Scan for the cell matching the given text and deliver its (X, Y) coordinate at center. 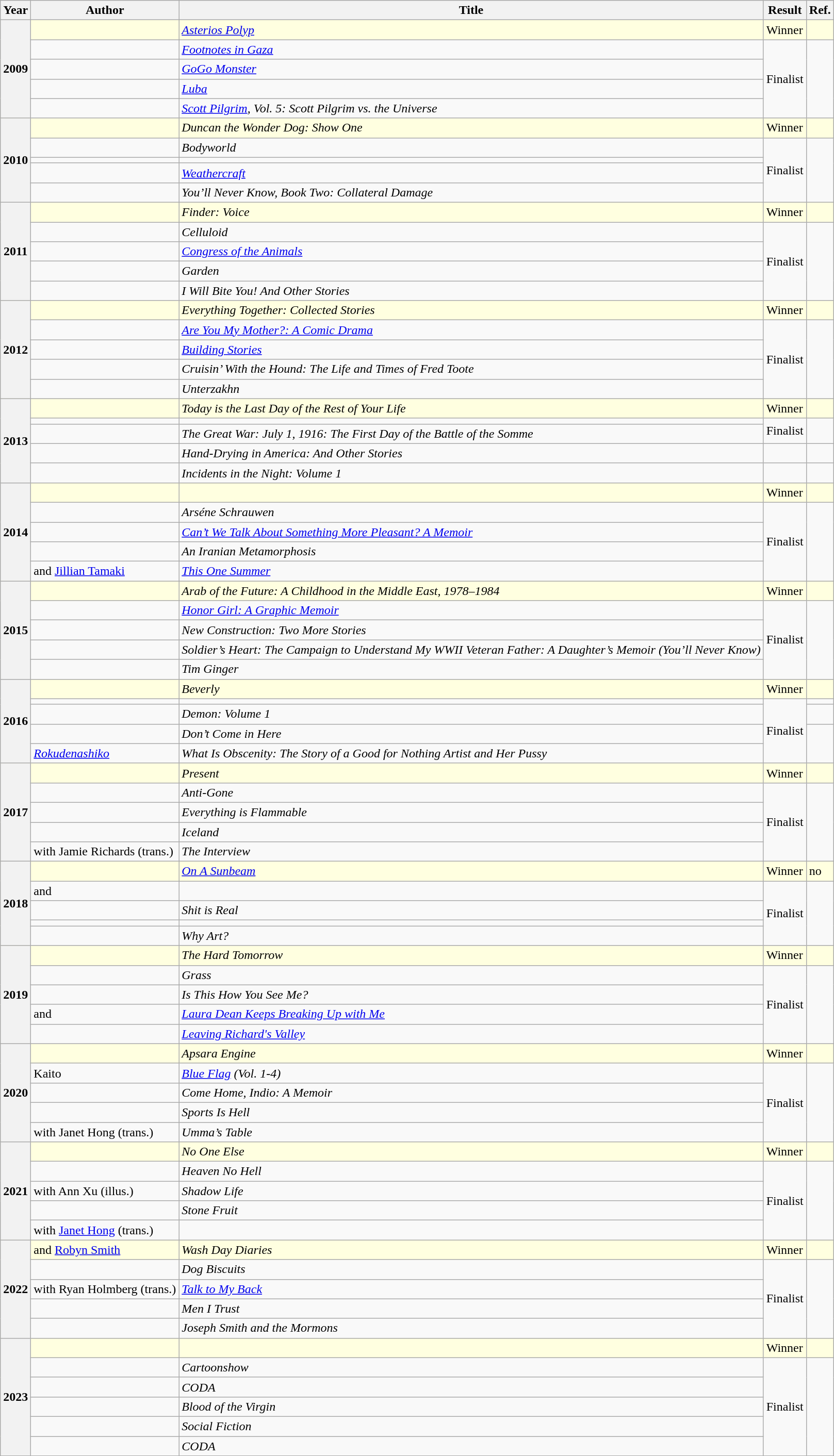
2023 (15, 1397)
Honor Girl: A Graphic Memoir (471, 610)
2021 (15, 1191)
An Iranian Metamorphosis (471, 552)
Men I Trust (471, 1309)
2010 (15, 160)
Bodyworld (471, 147)
2011 (15, 251)
The Great War: July 1, 1916: The First Day of the Battle of the Somme (471, 434)
Ref. (820, 10)
Tim Ginger (471, 669)
Result (785, 10)
No One Else (471, 1152)
New Construction: Two More Stories (471, 630)
Arséne Schrauwen (471, 512)
Incidents in the Night: Volume 1 (471, 473)
Soldier’s Heart: The Campaign to Understand My WWII Veteran Father: A Daughter’s Memoir (You’ll Never Know) (471, 650)
On A Sunbeam (471, 871)
Kaito (105, 1073)
2018 (15, 903)
Hand-Drying in America: And Other Stories (471, 453)
Author (105, 10)
Blood of the Virgin (471, 1407)
2017 (15, 812)
and Robyn Smith (105, 1250)
2019 (15, 995)
Iceland (471, 832)
Year (15, 10)
Come Home, Indio: A Memoir (471, 1093)
Grass (471, 975)
2013 (15, 440)
Celluloid (471, 231)
Rokudenashiko (105, 753)
What Is Obscenity: The Story of a Good for Nothing Artist and Her Pussy (471, 753)
Apsara Engine (471, 1053)
Are You My Mother?: A Comic Drama (471, 330)
Unterzakhn (471, 389)
Sports Is Hell (471, 1112)
Shadow Life (471, 1191)
no (820, 871)
Building Stories (471, 350)
You’ll Never Know, Book Two: Collateral Damage (471, 192)
2012 (15, 350)
The Interview (471, 852)
Weathercraft (471, 173)
Is This How You See Me? (471, 995)
GoGo Monster (471, 69)
Duncan the Wonder Dog: Show One (471, 128)
Today is the Last Day of the Rest of Your Life (471, 408)
Shit is Real (471, 911)
I Will Bite You! And Other Stories (471, 291)
Blue Flag (Vol. 1-4) (471, 1073)
Demon: Volume 1 (471, 714)
2022 (15, 1289)
Wash Day Diaries (471, 1250)
Joseph Smith and the Mormons (471, 1328)
with Ryan Holmberg (trans.) (105, 1289)
Social Fiction (471, 1426)
Stone Fruit (471, 1211)
Luba (471, 89)
Asterios Polyp (471, 30)
with Jamie Richards (trans.) (105, 852)
Beverly (471, 689)
2014 (15, 532)
The Hard Tomorrow (471, 955)
Footnotes in Gaza (471, 49)
Title (471, 10)
Everything is Flammable (471, 812)
2016 (15, 721)
Don’t Come in Here (471, 734)
Cartoonshow (471, 1367)
Congress of the Animals (471, 252)
2020 (15, 1093)
Heaven No Hell (471, 1171)
Laura Dean Keeps Breaking Up with Me (471, 1014)
Umma’s Table (471, 1132)
Present (471, 773)
Finder: Voice (471, 212)
Talk to My Back (471, 1289)
and Jillian Tamaki (105, 571)
Can’t We Talk About Something More Pleasant? A Memoir (471, 532)
Everything Together: Collected Stories (471, 310)
Arab of the Future: A Childhood in the Middle East, 1978–1984 (471, 591)
Why Art? (471, 936)
Anti-Gone (471, 792)
Dog Biscuits (471, 1269)
Scott Pilgrim, Vol. 5: Scott Pilgrim vs. the Universe (471, 108)
Garden (471, 271)
Leaving Richard's Valley (471, 1034)
This One Summer (471, 571)
2009 (15, 69)
Cruisin’ With the Hound: The Life and Times of Fred Toote (471, 369)
2015 (15, 630)
with Ann Xu (illus.) (105, 1191)
